Provide the [x, y] coordinate of the cell's center where the given text is located.  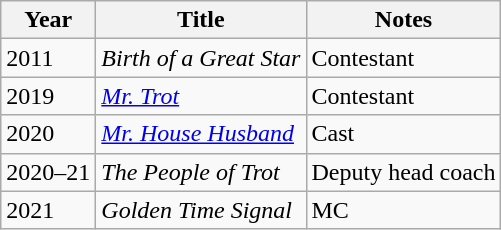
2019 [48, 96]
Deputy head coach [404, 172]
Title [201, 20]
Notes [404, 20]
The People of Trot [201, 172]
Mr. Trot [201, 96]
2020–21 [48, 172]
Birth of a Great Star [201, 58]
Golden Time Signal [201, 210]
2021 [48, 210]
Cast [404, 134]
2020 [48, 134]
MC [404, 210]
Mr. House Husband [201, 134]
Year [48, 20]
2011 [48, 58]
